Detect which cell encompasses the target text, then output its (X, Y) center coordinate. 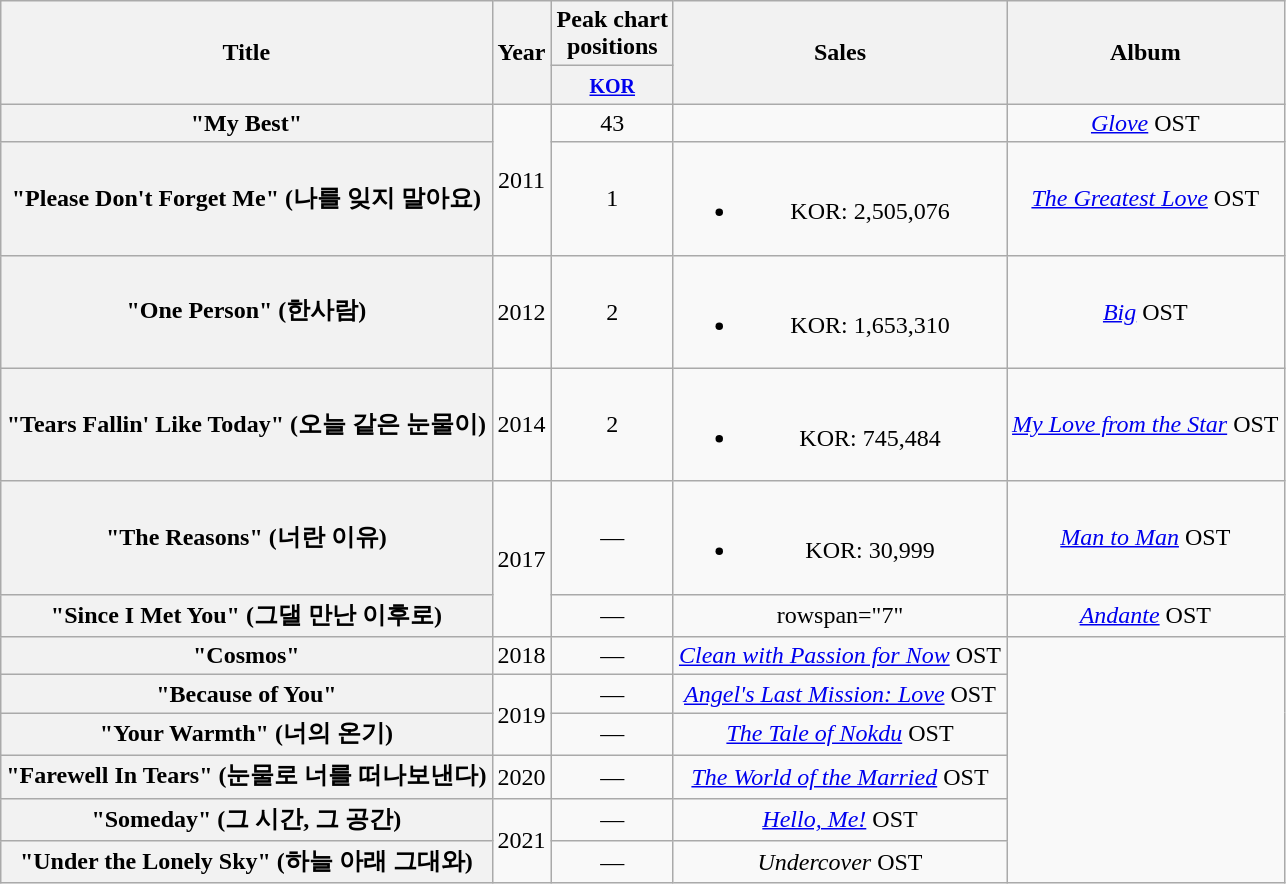
"One Person" (한사람) (246, 312)
"The Reasons" (너란 이유) (246, 538)
Man to Man OST (1146, 538)
"My Best" (246, 123)
Title (246, 52)
Glove OST (1146, 123)
My Love from the Star OST (1146, 424)
Peak chart positions (612, 34)
"Please Don't Forget Me" (나를 잊지 말아요) (246, 198)
2011 (522, 180)
"Because of You" (246, 694)
"Tears Fallin' Like Today" (오늘 같은 눈물이) (246, 424)
KOR: 30,999 (840, 538)
2012 (522, 312)
2017 (522, 559)
Sales (840, 52)
rowspan="7" (840, 616)
"Farewell In Tears" (눈물로 너를 떠나보낸다) (246, 776)
Big OST (1146, 312)
"Since I Met You" (그댈 만난 이후로) (246, 616)
"Your Warmth" (너의 온기) (246, 734)
The Greatest Love OST (1146, 198)
2018 (522, 656)
KOR: 1,653,310 (840, 312)
Clean with Passion for Now OST (840, 656)
KOR (612, 85)
2019 (522, 716)
The Tale of Nokdu OST (840, 734)
Andante OST (1146, 616)
Angel's Last Mission: Love OST (840, 694)
Hello, Me! OST (840, 820)
KOR: 745,484 (840, 424)
The World of the Married OST (840, 776)
"Cosmos" (246, 656)
"Under the Lonely Sky" (하늘 아래 그대와) (246, 862)
KOR: 2,505,076 (840, 198)
"Someday" (그 시간, 그 공간) (246, 820)
1 (612, 198)
43 (612, 123)
Album (1146, 52)
2020 (522, 776)
Undercover OST (840, 862)
2014 (522, 424)
2021 (522, 840)
Year (522, 52)
